Scan for the cell matching the given text and deliver its [x, y] coordinate at center. 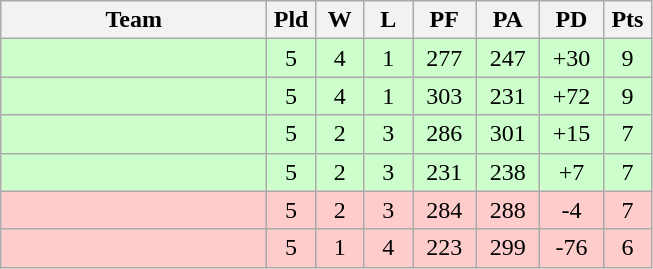
Team [134, 20]
+72 [572, 96]
Pld [292, 20]
299 [508, 248]
223 [444, 248]
288 [508, 210]
277 [444, 58]
+15 [572, 134]
W [340, 20]
L [388, 20]
PF [444, 20]
PD [572, 20]
303 [444, 96]
Pts [628, 20]
-76 [572, 248]
301 [508, 134]
247 [508, 58]
PA [508, 20]
+30 [572, 58]
+7 [572, 172]
-4 [572, 210]
284 [444, 210]
286 [444, 134]
238 [508, 172]
6 [628, 248]
